From the cell containing the given text, extract its center point as (X, Y) coordinate. 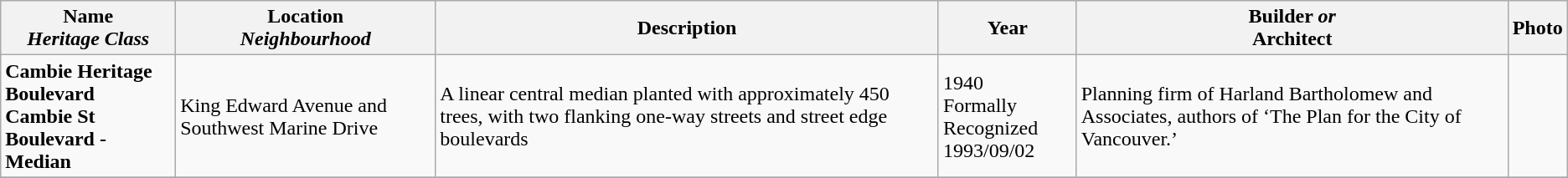
LocationNeighbourhood (306, 28)
NameHeritage Class (89, 28)
A linear central median planted with approximately 450 trees, with two flanking one-way streets and street edge boulevards (687, 116)
Photo (1538, 28)
Builder orArchitect (1292, 28)
1940Formally Recognized1993/09/02 (1007, 116)
King Edward Avenue and Southwest Marine Drive (306, 116)
Cambie Heritage BoulevardCambie St Boulevard - Median (89, 116)
Planning firm of Harland Bartholomew and Associates, authors of ‘The Plan for the City of Vancouver.’ (1292, 116)
Description (687, 28)
Year (1007, 28)
